Provide the [X, Y] coordinate of the cell's center where the given text is located.  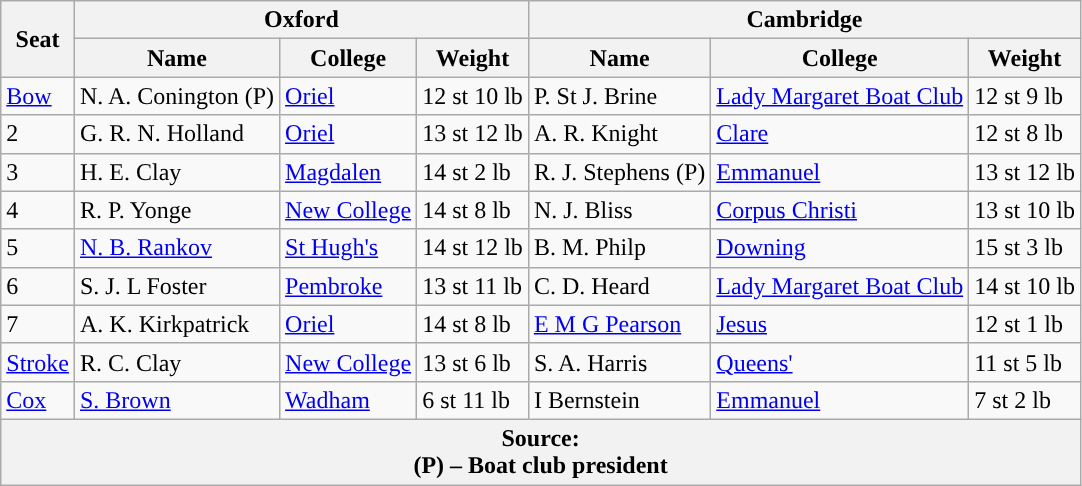
R. C. Clay [176, 362]
C. D. Heard [619, 286]
7 st 2 lb [1025, 400]
13 st 11 lb [473, 286]
Seat [38, 39]
Downing [840, 248]
14 st 2 lb [473, 172]
12 st 8 lb [1025, 134]
12 st 9 lb [1025, 96]
Bow [38, 96]
12 st 10 lb [473, 96]
R. P. Yonge [176, 210]
Magdalen [348, 172]
Jesus [840, 324]
Clare [840, 134]
P. St J. Brine [619, 96]
H. E. Clay [176, 172]
12 st 1 lb [1025, 324]
I Bernstein [619, 400]
Queens' [840, 362]
6 st 11 lb [473, 400]
Cox [38, 400]
15 st 3 lb [1025, 248]
Cambridge [804, 20]
E M G Pearson [619, 324]
S. J. L Foster [176, 286]
R. J. Stephens (P) [619, 172]
N. A. Conington (P) [176, 96]
4 [38, 210]
N. J. Bliss [619, 210]
Source:(P) – Boat club president [541, 452]
6 [38, 286]
14 st 12 lb [473, 248]
N. B. Rankov [176, 248]
13 st 10 lb [1025, 210]
7 [38, 324]
S. A. Harris [619, 362]
3 [38, 172]
5 [38, 248]
Stroke [38, 362]
11 st 5 lb [1025, 362]
G. R. N. Holland [176, 134]
2 [38, 134]
14 st 10 lb [1025, 286]
A. R. Knight [619, 134]
Pembroke [348, 286]
S. Brown [176, 400]
B. M. Philp [619, 248]
St Hugh's [348, 248]
Wadham [348, 400]
A. K. Kirkpatrick [176, 324]
Corpus Christi [840, 210]
Oxford [301, 20]
13 st 6 lb [473, 362]
